Identify which cell holds the provided text, then report its [x, y] central coordinate. 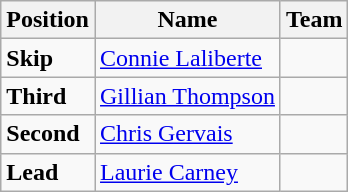
Third [48, 96]
Laurie Carney [187, 172]
Skip [48, 58]
Connie Laliberte [187, 58]
Name [187, 20]
Lead [48, 172]
Gillian Thompson [187, 96]
Team [314, 20]
Chris Gervais [187, 134]
Position [48, 20]
Second [48, 134]
